Identify which cell holds the provided text, then report its (x, y) central coordinate. 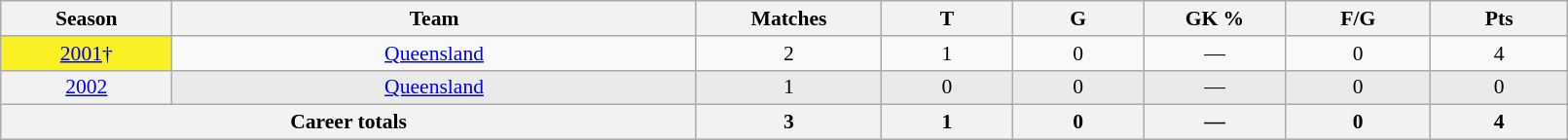
Season (87, 18)
Matches (788, 18)
Team (434, 18)
3 (788, 122)
2 (788, 53)
2001† (87, 53)
2002 (87, 87)
GK % (1215, 18)
F/G (1358, 18)
G (1078, 18)
Pts (1499, 18)
Career totals (348, 122)
T (948, 18)
